Return the [X, Y] coordinate for the center point of the cell that contains the specified text.  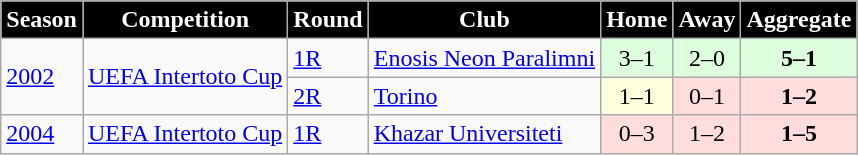
Aggregate [799, 20]
Season [42, 20]
Round [328, 20]
Away [707, 20]
1–5 [799, 134]
1–1 [637, 96]
Competition [184, 20]
2002 [42, 77]
2–0 [707, 58]
Enosis Neon Paralimni [484, 58]
3–1 [637, 58]
0–3 [637, 134]
0–1 [707, 96]
2R [328, 96]
5–1 [799, 58]
2004 [42, 134]
Torino [484, 96]
Home [637, 20]
Club [484, 20]
Khazar Universiteti [484, 134]
